Locate the cell with the specified text and output its (x, y) center coordinate. 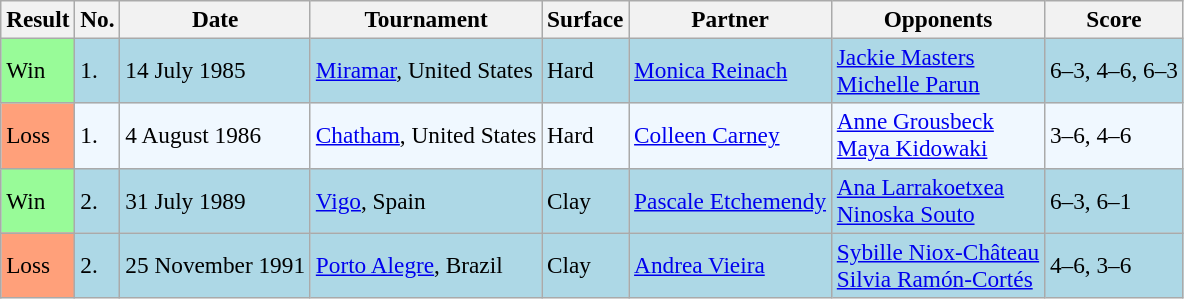
Chatham, United States (426, 136)
Pascale Etchemendy (730, 200)
No. (98, 19)
3–6, 4–6 (1114, 136)
14 July 1985 (215, 70)
6–3, 6–1 (1114, 200)
Colleen Carney (730, 136)
Anne Grousbeck Maya Kidowaki (938, 136)
Jackie Masters Michelle Parun (938, 70)
Partner (730, 19)
Porto Alegre, Brazil (426, 264)
25 November 1991 (215, 264)
6–3, 4–6, 6–3 (1114, 70)
Date (215, 19)
4–6, 3–6 (1114, 264)
Result (38, 19)
Vigo, Spain (426, 200)
Score (1114, 19)
Surface (586, 19)
Ana Larrakoetxea Ninoska Souto (938, 200)
4 August 1986 (215, 136)
Tournament (426, 19)
Monica Reinach (730, 70)
Miramar, United States (426, 70)
Opponents (938, 19)
Andrea Vieira (730, 264)
31 July 1989 (215, 200)
Sybille Niox-Château Silvia Ramón-Cortés (938, 264)
